Extract the (x, y) coordinate from the center of the cell holding the provided text.  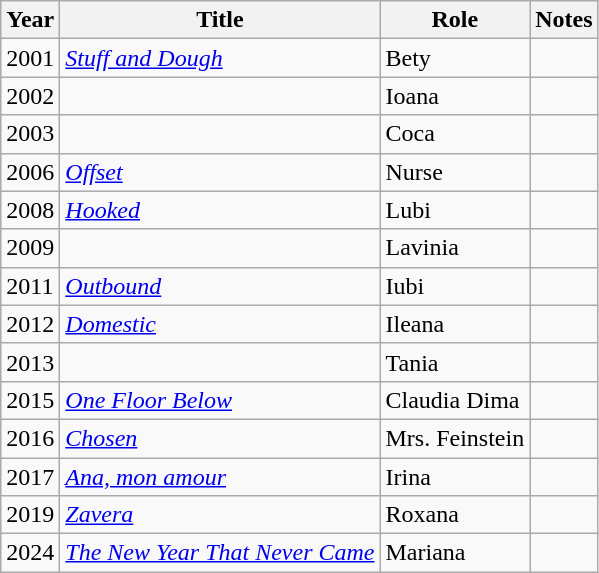
Ioana (455, 96)
Mrs. Feinstein (455, 438)
Irina (455, 477)
Roxana (455, 515)
2024 (30, 553)
2006 (30, 172)
Offset (220, 172)
Nurse (455, 172)
Ana, mon amour (220, 477)
2003 (30, 134)
Chosen (220, 438)
2009 (30, 248)
Zavera (220, 515)
Ileana (455, 324)
Year (30, 20)
Stuff and Dough (220, 58)
2019 (30, 515)
Lubi (455, 210)
Lavinia (455, 248)
Outbound (220, 286)
2013 (30, 362)
Role (455, 20)
Bety (455, 58)
2001 (30, 58)
Iubi (455, 286)
2017 (30, 477)
One Floor Below (220, 400)
Notes (564, 20)
Domestic (220, 324)
Coca (455, 134)
2011 (30, 286)
Mariana (455, 553)
2012 (30, 324)
Tania (455, 362)
Title (220, 20)
2016 (30, 438)
2002 (30, 96)
The New Year That Never Came (220, 553)
Hooked (220, 210)
2008 (30, 210)
Claudia Dima (455, 400)
2015 (30, 400)
